Locate the cell with the specified text and output its [x, y] center coordinate. 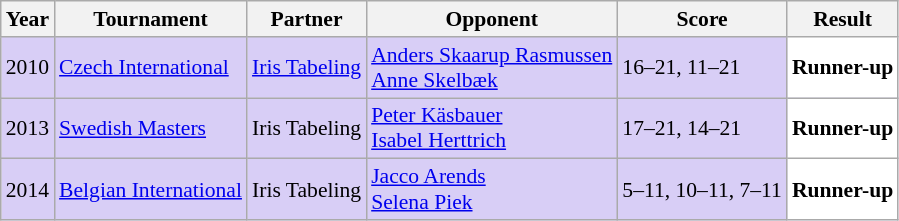
Opponent [492, 19]
Peter Käsbauer Isabel Herttrich [492, 128]
17–21, 14–21 [702, 128]
Year [28, 19]
Belgian International [150, 190]
Czech International [150, 68]
2014 [28, 190]
2013 [28, 128]
2010 [28, 68]
16–21, 11–21 [702, 68]
Jacco Arends Selena Piek [492, 190]
Result [842, 19]
Score [702, 19]
Swedish Masters [150, 128]
Tournament [150, 19]
5–11, 10–11, 7–11 [702, 190]
Partner [306, 19]
Anders Skaarup Rasmussen Anne Skelbæk [492, 68]
